From the cell containing the given text, extract its center point as [X, Y] coordinate. 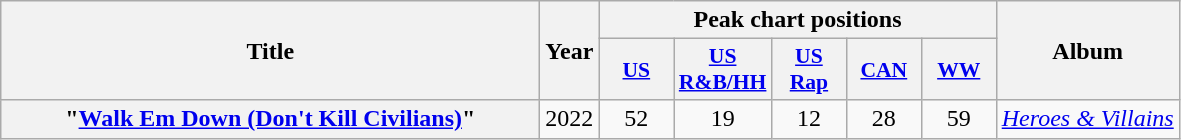
52 [636, 119]
2022 [570, 119]
Year [570, 50]
US Rap [808, 70]
Heroes & Villains [1088, 119]
US [636, 70]
US R&B/HH [723, 70]
CAN [884, 70]
"Walk Em Down (Don't Kill Civilians)" [270, 119]
Title [270, 50]
59 [958, 119]
28 [884, 119]
Album [1088, 50]
19 [723, 119]
WW [958, 70]
Peak chart positions [798, 20]
12 [808, 119]
